For the text-containing cell, return its midpoint in (X, Y) coordinate format. 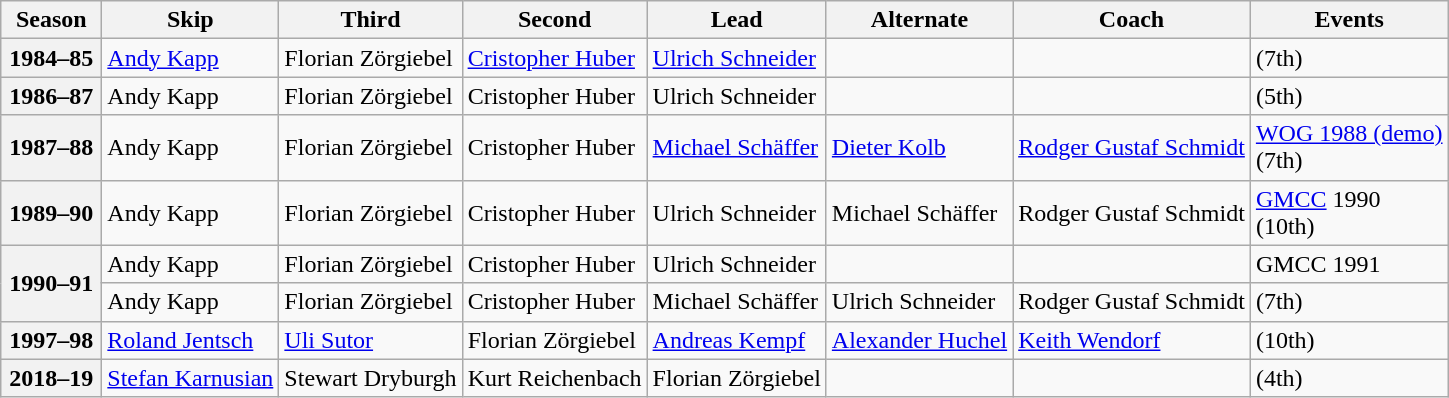
Events (1349, 20)
GMCC 1990 (10th) (1349, 212)
Dieter Kolb (919, 148)
Kurt Reichenbach (554, 378)
(10th) (1349, 340)
(5th) (1349, 96)
Keith Wendorf (1132, 340)
Stewart Dryburgh (370, 378)
1984–85 (52, 58)
Skip (190, 20)
Uli Sutor (370, 340)
Season (52, 20)
Roland Jentsch (190, 340)
Andreas Kempf (736, 340)
1997–98 (52, 340)
1987–88 (52, 148)
Coach (1132, 20)
1989–90 (52, 212)
1986–87 (52, 96)
(4th) (1349, 378)
Lead (736, 20)
Alternate (919, 20)
Stefan Karnusian (190, 378)
Alexander Huchel (919, 340)
GMCC 1991 (1349, 264)
2018–19 (52, 378)
Second (554, 20)
WOG 1988 (demo)(7th) (1349, 148)
1990–91 (52, 283)
Third (370, 20)
